Search for the cell housing the specified text and yield its [X, Y] center coordinate. 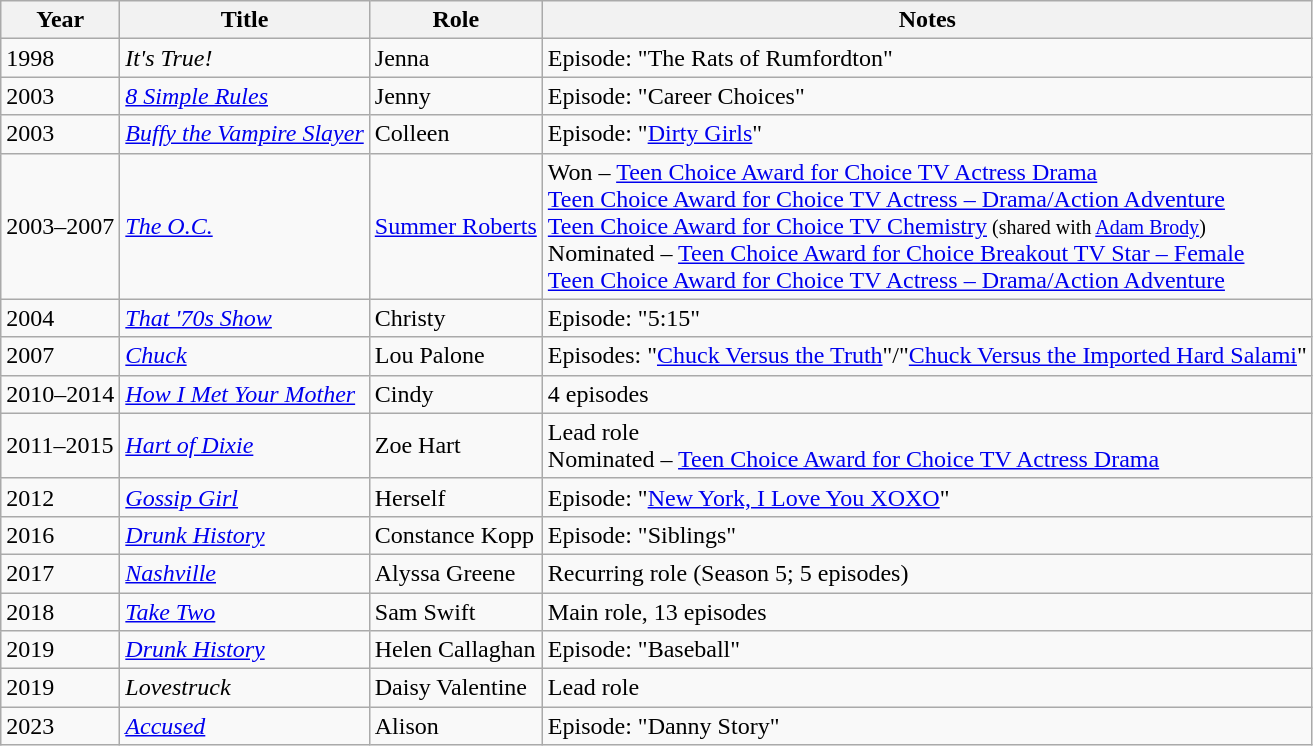
Alyssa Greene [456, 573]
Lou Palone [456, 356]
Episode: "Baseball" [927, 650]
Helen Callaghan [456, 650]
8 Simple Rules [244, 96]
Episode: "Danny Story" [927, 726]
Role [456, 20]
Episode: "Dirty Girls" [927, 134]
2017 [60, 573]
Sam Swift [456, 611]
Lead roleNominated – Teen Choice Award for Choice TV Actress Drama [927, 446]
Accused [244, 726]
Jenna [456, 58]
Buffy the Vampire Slayer [244, 134]
Year [60, 20]
Episode: "New York, I Love You XOXO" [927, 497]
That '70s Show [244, 318]
1998 [60, 58]
Christy [456, 318]
Title [244, 20]
2003–2007 [60, 226]
The O.C. [244, 226]
Notes [927, 20]
Episode: "Siblings" [927, 535]
2012 [60, 497]
2007 [60, 356]
Chuck [244, 356]
4 episodes [927, 394]
Hart of Dixie [244, 446]
Colleen [456, 134]
Zoe Hart [456, 446]
Episode: "Career Choices" [927, 96]
Daisy Valentine [456, 688]
2010–2014 [60, 394]
Take Two [244, 611]
2004 [60, 318]
Herself [456, 497]
2016 [60, 535]
Alison [456, 726]
2023 [60, 726]
Cindy [456, 394]
2018 [60, 611]
Lovestruck [244, 688]
Nashville [244, 573]
Main role, 13 episodes [927, 611]
How I Met Your Mother [244, 394]
Lead role [927, 688]
Episode: "The Rats of Rumfordton" [927, 58]
Gossip Girl [244, 497]
2011–2015 [60, 446]
Jenny [456, 96]
Episodes: "Chuck Versus the Truth"/"Chuck Versus the Imported Hard Salami" [927, 356]
Recurring role (Season 5; 5 episodes) [927, 573]
Episode: "5:15" [927, 318]
Summer Roberts [456, 226]
Constance Kopp [456, 535]
It's True! [244, 58]
